Determine the [x, y] coordinate at the center of the cell enclosing the given text.  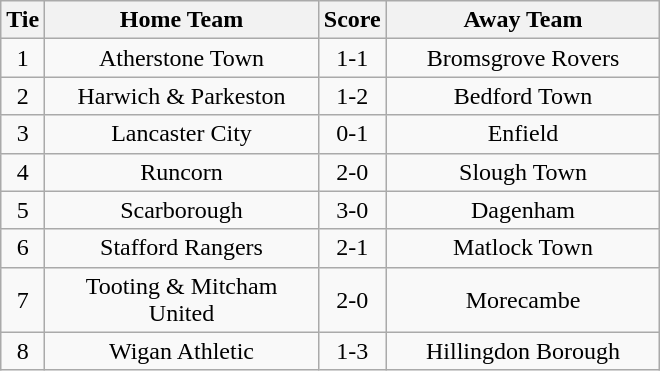
Home Team [182, 20]
0-1 [352, 134]
Enfield [523, 134]
Stafford Rangers [182, 248]
Wigan Athletic [182, 351]
Runcorn [182, 172]
Harwich & Parkeston [182, 96]
Hillingdon Borough [523, 351]
Tie [23, 20]
Score [352, 20]
5 [23, 210]
Lancaster City [182, 134]
Away Team [523, 20]
Tooting & Mitcham United [182, 300]
1-3 [352, 351]
8 [23, 351]
6 [23, 248]
2-1 [352, 248]
Morecambe [523, 300]
3-0 [352, 210]
Matlock Town [523, 248]
3 [23, 134]
1-1 [352, 58]
2 [23, 96]
Slough Town [523, 172]
1-2 [352, 96]
1 [23, 58]
Bedford Town [523, 96]
Dagenham [523, 210]
7 [23, 300]
Bromsgrove Rovers [523, 58]
4 [23, 172]
Atherstone Town [182, 58]
Scarborough [182, 210]
